Capture the cell that displays the provided text and extract its [X, Y] central coordinate. 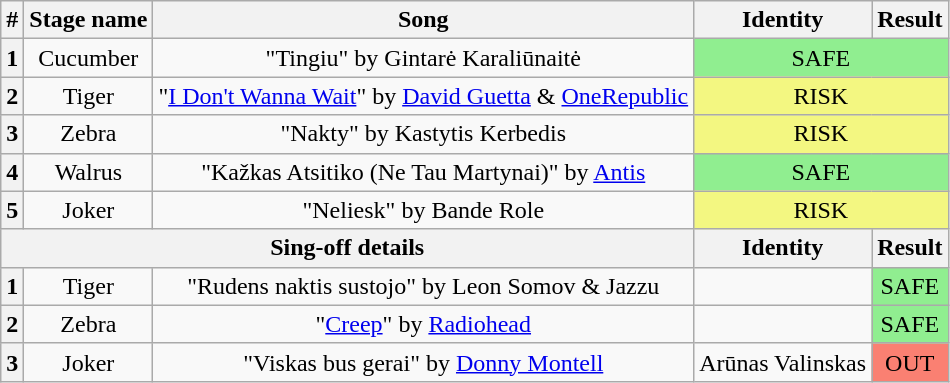
4 [12, 172]
"Rudens naktis sustojo" by Leon Somov & Jazzu [424, 286]
OUT [910, 362]
"Kažkas Atsitiko (Ne Tau Martynai)" by Antis [424, 172]
Walrus [88, 172]
# [12, 20]
"Viskas bus gerai" by Donny Montell [424, 362]
Sing-off details [348, 248]
Stage name [88, 20]
"Nakty" by Kastytis Kerbedis [424, 134]
"I Don't Wanna Wait" by David Guetta & OneRepublic [424, 96]
"Neliesk" by Bande Role [424, 210]
Song [424, 20]
"Creep" by Radiohead [424, 324]
"Tingiu" by Gintarė Karaliūnaitė [424, 58]
5 [12, 210]
Arūnas Valinskas [783, 362]
Cucumber [88, 58]
